Locate the cell with the specified text and output its [X, Y] center coordinate. 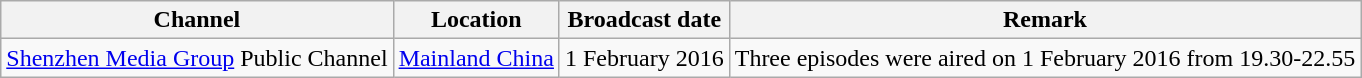
Mainland China [476, 58]
Shenzhen Media Group Public Channel [197, 58]
Channel [197, 20]
1 February 2016 [644, 58]
Broadcast date [644, 20]
Remark [1045, 20]
Three episodes were aired on 1 February 2016 from 19.30-22.55 [1045, 58]
Location [476, 20]
